From the cell containing the given text, extract its center point as [X, Y] coordinate. 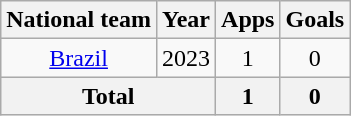
Brazil [79, 58]
Year [186, 20]
National team [79, 20]
Apps [248, 20]
Total [108, 96]
Goals [315, 20]
2023 [186, 58]
